Provide the [X, Y] coordinate of the cell's center where the given text is located.  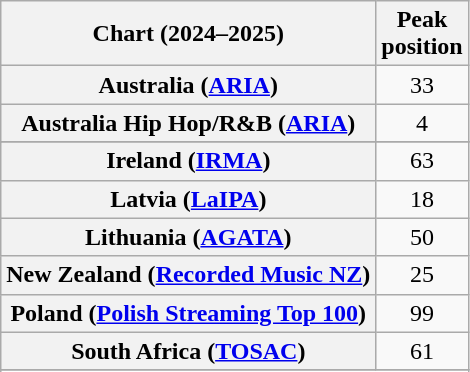
50 [422, 237]
South Africa (TOSAC) [188, 351]
4 [422, 123]
Peakposition [422, 34]
Latvia (LaIPA) [188, 199]
Chart (2024–2025) [188, 34]
99 [422, 313]
61 [422, 351]
63 [422, 161]
18 [422, 199]
Poland (Polish Streaming Top 100) [188, 313]
New Zealand (Recorded Music NZ) [188, 275]
25 [422, 275]
Ireland (IRMA) [188, 161]
Australia Hip Hop/R&B (ARIA) [188, 123]
Australia (ARIA) [188, 85]
Lithuania (AGATA) [188, 237]
33 [422, 85]
